Provide the [x, y] coordinate of the cell's center where the given text is located.  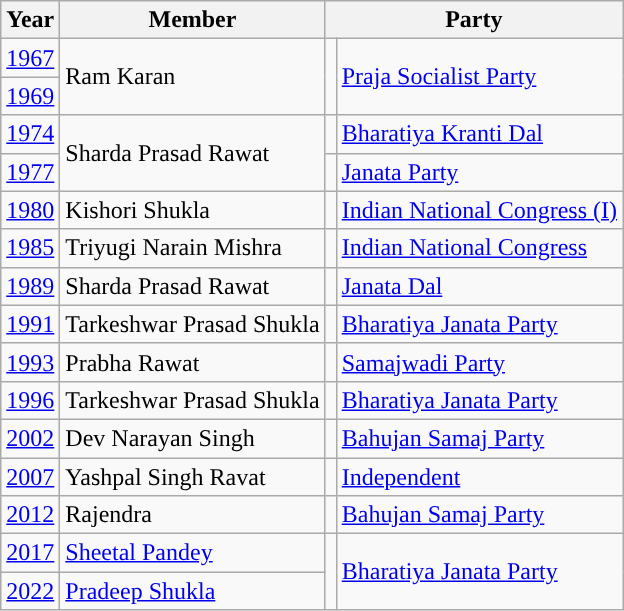
Sheetal Pandey [192, 553]
Independent [479, 477]
2022 [30, 591]
Member [192, 20]
1980 [30, 210]
Pradeep Shukla [192, 591]
Year [30, 20]
Triyugi Narain Mishra [192, 248]
Indian National Congress [479, 248]
Party [474, 20]
1985 [30, 248]
Praja Socialist Party [479, 77]
1967 [30, 58]
Indian National Congress (I) [479, 210]
Bharatiya Kranti Dal [479, 134]
1969 [30, 96]
2017 [30, 553]
Janata Dal [479, 286]
2007 [30, 477]
2002 [30, 438]
Ram Karan [192, 77]
1991 [30, 324]
1989 [30, 286]
2012 [30, 515]
Samajwadi Party [479, 362]
Janata Party [479, 172]
1993 [30, 362]
1977 [30, 172]
1996 [30, 400]
1974 [30, 134]
Yashpal Singh Ravat [192, 477]
Prabha Rawat [192, 362]
Dev Narayan Singh [192, 438]
Kishori Shukla [192, 210]
Rajendra [192, 515]
